Pinpoint the cell where the given text exists, returning its [x, y] midpoint coordinate. 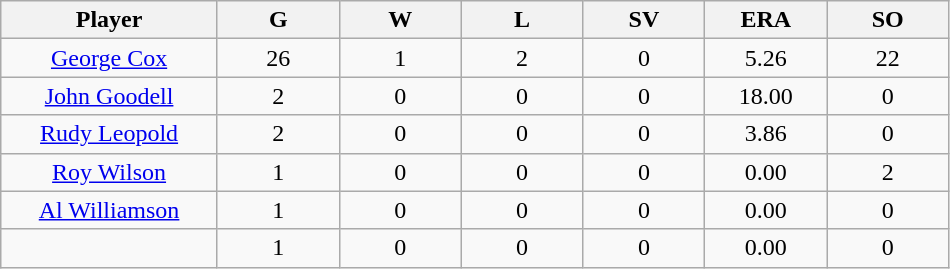
L [522, 20]
SO [888, 20]
Rudy Leopold [110, 134]
ERA [766, 20]
John Goodell [110, 96]
Player [110, 20]
5.26 [766, 58]
Al Williamson [110, 210]
3.86 [766, 134]
SV [644, 20]
George Cox [110, 58]
G [278, 20]
W [400, 20]
26 [278, 58]
18.00 [766, 96]
22 [888, 58]
Roy Wilson [110, 172]
